Locate the cell with the specified text and output its (x, y) center coordinate. 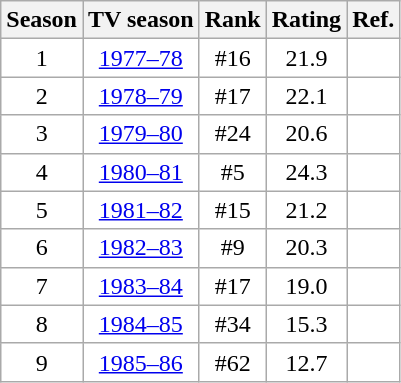
21.9 (306, 58)
1977–78 (140, 58)
Rank (232, 20)
12.7 (306, 362)
1978–79 (140, 96)
6 (42, 248)
9 (42, 362)
3 (42, 134)
#5 (232, 172)
15.3 (306, 324)
4 (42, 172)
#16 (232, 58)
#15 (232, 210)
#24 (232, 134)
1981–82 (140, 210)
1982–83 (140, 248)
1979–80 (140, 134)
1984–85 (140, 324)
TV season (140, 20)
24.3 (306, 172)
2 (42, 96)
#34 (232, 324)
#9 (232, 248)
1980–81 (140, 172)
5 (42, 210)
1985–86 (140, 362)
Ref. (374, 20)
20.6 (306, 134)
7 (42, 286)
21.2 (306, 210)
20.3 (306, 248)
19.0 (306, 286)
#62 (232, 362)
Rating (306, 20)
1983–84 (140, 286)
1 (42, 58)
22.1 (306, 96)
8 (42, 324)
Season (42, 20)
